Capture the cell that displays the provided text and extract its [x, y] central coordinate. 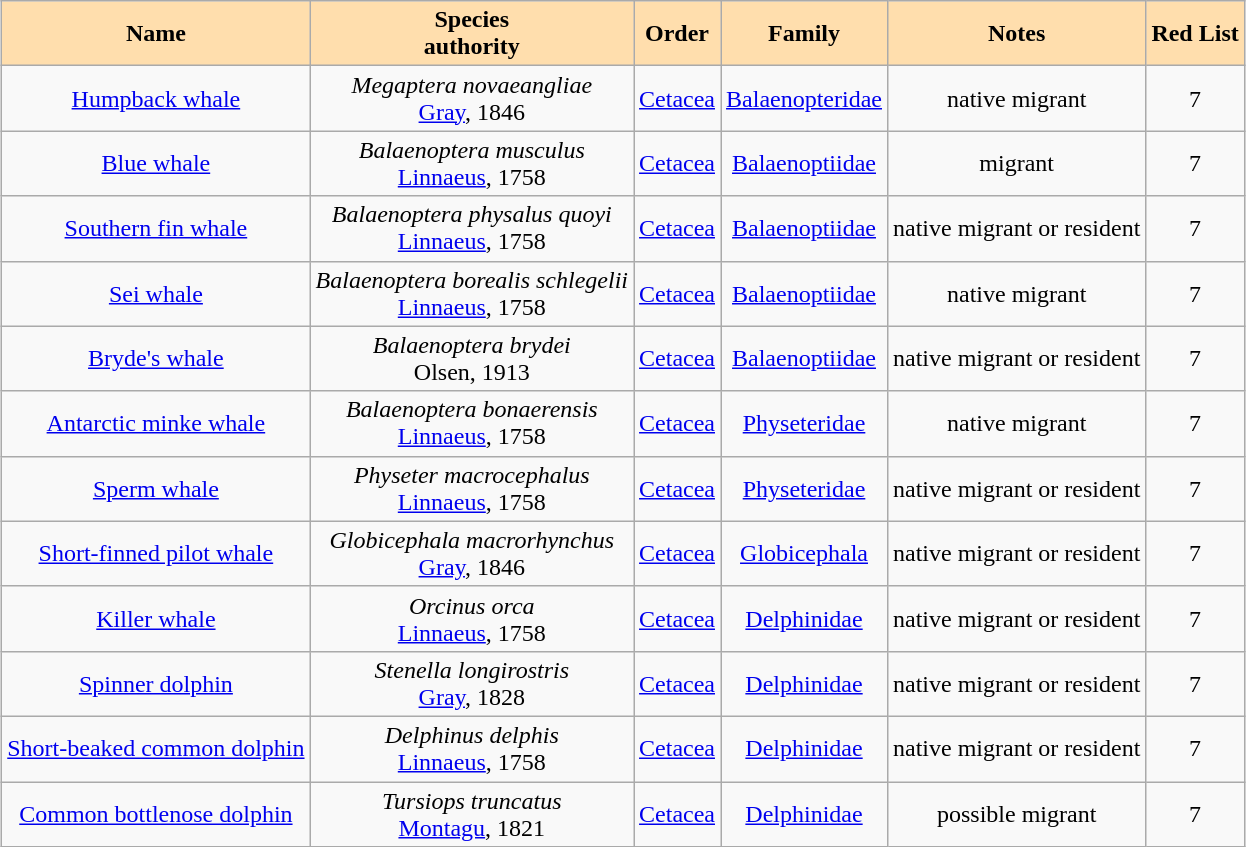
Bryde's whale [156, 358]
Delphinus delphisLinnaeus, 1758 [472, 748]
Common bottlenose dolphin [156, 814]
Balaenopteridae [804, 98]
Orcinus orcaLinnaeus, 1758 [472, 618]
Short-beaked common dolphin [156, 748]
Humpback whale [156, 98]
Sperm whale [156, 488]
Family [804, 34]
possible migrant [1017, 814]
Red List [1195, 34]
Balaenoptera physalus quoyiLinnaeus, 1758 [472, 228]
Order [678, 34]
Tursiops truncatusMontagu, 1821 [472, 814]
Name [156, 34]
Speciesauthority [472, 34]
Physeter macrocephalusLinnaeus, 1758 [472, 488]
Balaenoptera borealis schlegeliiLinnaeus, 1758 [472, 294]
Short-finned pilot whale [156, 554]
Sei whale [156, 294]
Globicephala macrorhynchusGray, 1846 [472, 554]
Stenella longirostrisGray, 1828 [472, 684]
Spinner dolphin [156, 684]
Balaenoptera musculusLinnaeus, 1758 [472, 164]
Notes [1017, 34]
Blue whale [156, 164]
Killer whale [156, 618]
Antarctic minke whale [156, 424]
Globicephala [804, 554]
Balaenoptera bonaerensisLinnaeus, 1758 [472, 424]
Megaptera novaeangliaeGray, 1846 [472, 98]
Balaenoptera brydeiOlsen, 1913 [472, 358]
migrant [1017, 164]
Southern fin whale [156, 228]
